Return the (X, Y) coordinate for the center point of the cell that contains the specified text.  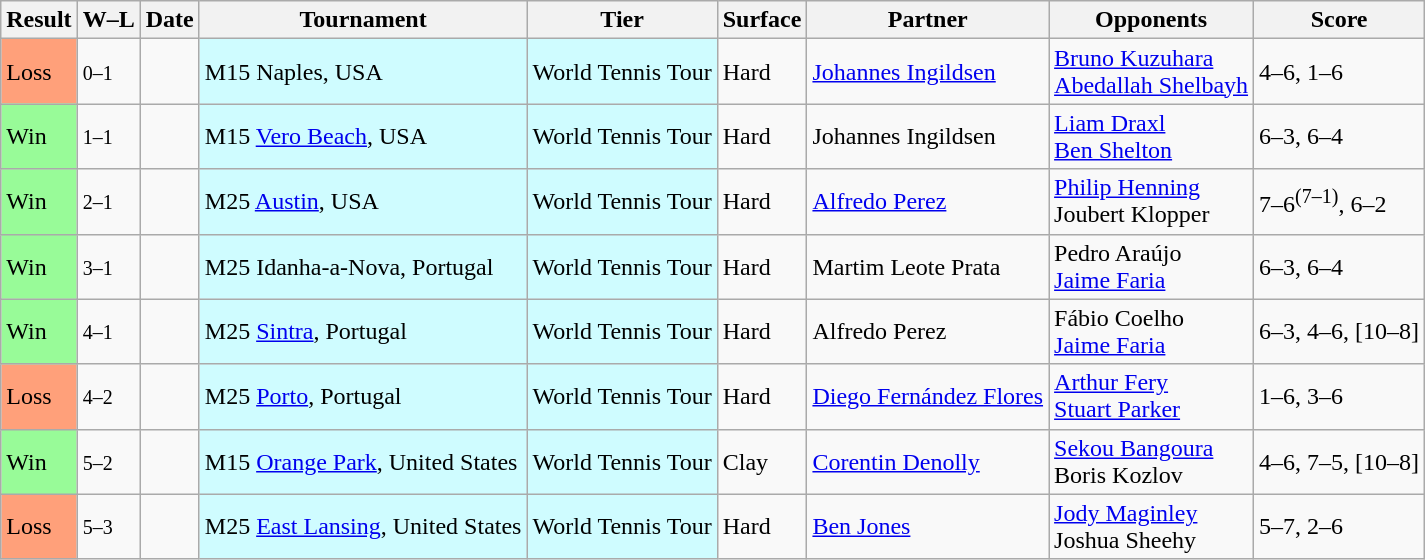
M15 Orange Park, United States (363, 462)
W–L (108, 20)
2–1 (108, 202)
M15 Naples, USA (363, 72)
Result (39, 20)
Score (1340, 20)
0–1 (108, 72)
M15 Vero Beach, USA (363, 136)
Corentin Denolly (928, 462)
Tournament (363, 20)
6–3, 4–6, [10–8] (1340, 332)
7–6(7–1), 6–2 (1340, 202)
Tier (622, 20)
Martim Leote Prata (928, 266)
Arthur Fery Stuart Parker (1152, 396)
Opponents (1152, 20)
M25 Sintra, Portugal (363, 332)
4–2 (108, 396)
Clay (762, 462)
4–6, 1–6 (1340, 72)
Jody Maginley Joshua Sheehy (1152, 526)
1–1 (108, 136)
M25 Austin, USA (363, 202)
5–2 (108, 462)
Pedro Araújo Jaime Faria (1152, 266)
Liam Draxl Ben Shelton (1152, 136)
Surface (762, 20)
4–6, 7–5, [10–8] (1340, 462)
Diego Fernández Flores (928, 396)
5–3 (108, 526)
Fábio Coelho Jaime Faria (1152, 332)
Partner (928, 20)
Philip Henning Joubert Klopper (1152, 202)
4–1 (108, 332)
M25 East Lansing, United States (363, 526)
Ben Jones (928, 526)
1–6, 3–6 (1340, 396)
Date (170, 20)
Bruno Kuzuhara Abedallah Shelbayh (1152, 72)
Sekou Bangoura Boris Kozlov (1152, 462)
5–7, 2–6 (1340, 526)
3–1 (108, 266)
M25 Idanha-a-Nova, Portugal (363, 266)
M25 Porto, Portugal (363, 396)
